Detect which cell encompasses the target text, then output its (x, y) center coordinate. 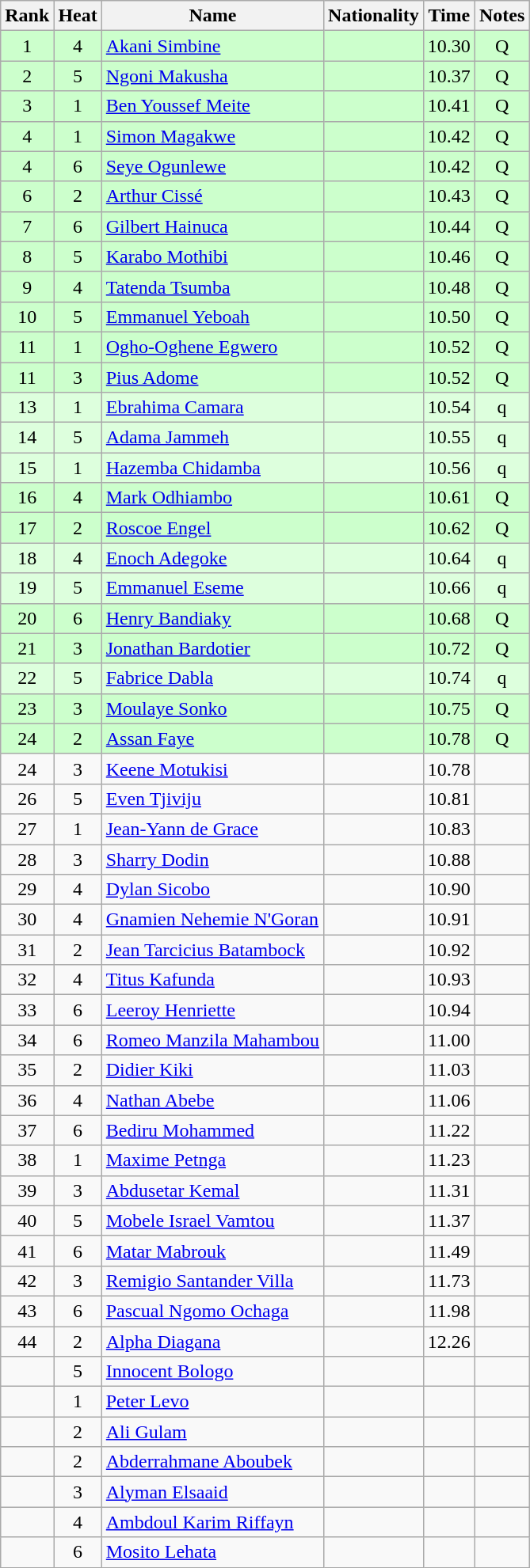
10 (27, 317)
11.22 (448, 1130)
11.98 (448, 1311)
11.49 (448, 1251)
Alpha Diagana (212, 1342)
43 (27, 1311)
10.94 (448, 1010)
Emmanuel Yeboah (212, 317)
Leeroy Henriette (212, 1010)
16 (27, 498)
Jonathan Bardotier (212, 648)
10.37 (448, 76)
Name (212, 16)
10.75 (448, 708)
39 (27, 1190)
33 (27, 1010)
11.73 (448, 1281)
10.55 (448, 438)
Roscoe Engel (212, 528)
10.54 (448, 408)
Even Tjiviju (212, 799)
29 (27, 890)
44 (27, 1342)
Romeo Manzila Mahambou (212, 1040)
9 (27, 287)
Bediru Mohammed (212, 1130)
31 (27, 950)
10.41 (448, 106)
37 (27, 1130)
22 (27, 678)
23 (27, 708)
7 (27, 226)
Seye Ogunlewe (212, 166)
11.23 (448, 1160)
Simon Magakwe (212, 136)
Pascual Ngomo Ochaga (212, 1311)
Emmanuel Eseme (212, 588)
Peter Levo (212, 1402)
Assan Faye (212, 738)
10.64 (448, 558)
11.31 (448, 1190)
Henry Bandiaky (212, 618)
10.91 (448, 920)
Tatenda Tsumba (212, 287)
Ogho-Oghene Egwero (212, 347)
Adama Jammeh (212, 438)
26 (27, 799)
14 (27, 438)
10.66 (448, 588)
10.90 (448, 890)
Abderrahmane Aboubek (212, 1462)
Enoch Adegoke (212, 558)
32 (27, 980)
18 (27, 558)
Mark Odhiambo (212, 498)
20 (27, 618)
10.48 (448, 287)
35 (27, 1070)
10.81 (448, 799)
Matar Mabrouk (212, 1251)
Sharry Dodin (212, 859)
40 (27, 1221)
Mobele Israel Vamtou (212, 1221)
Abdusetar Kemal (212, 1190)
Dylan Sicobo (212, 890)
Gnamien Nehemie N'Goran (212, 920)
10.50 (448, 317)
Maxime Petnga (212, 1160)
13 (27, 408)
Ngoni Makusha (212, 76)
Nationality (374, 16)
Karabo Mothibi (212, 256)
10.93 (448, 980)
Time (448, 16)
11.03 (448, 1070)
10.62 (448, 528)
Nathan Abebe (212, 1100)
Gilbert Hainuca (212, 226)
10.56 (448, 468)
Ebrahima Camara (212, 408)
Hazemba Chidamba (212, 468)
8 (27, 256)
Titus Kafunda (212, 980)
Jean-Yann de Grace (212, 829)
10.30 (448, 46)
27 (27, 829)
36 (27, 1100)
Arthur Cissé (212, 196)
Remigio Santander Villa (212, 1281)
10.74 (448, 678)
10.83 (448, 829)
Fabrice Dabla (212, 678)
11.06 (448, 1100)
Alyman Elsaaid (212, 1492)
10.46 (448, 256)
42 (27, 1281)
10.88 (448, 859)
Didier Kiki (212, 1070)
Innocent Bologo (212, 1372)
Ambdoul Karim Riffayn (212, 1522)
15 (27, 468)
38 (27, 1160)
21 (27, 648)
34 (27, 1040)
Mosito Lehata (212, 1552)
10.72 (448, 648)
10.92 (448, 950)
Jean Tarcicius Batambock (212, 950)
Ben Youssef Meite (212, 106)
Akani Simbine (212, 46)
10.44 (448, 226)
10.43 (448, 196)
17 (27, 528)
Keene Motukisi (212, 769)
28 (27, 859)
41 (27, 1251)
Ali Gulam (212, 1432)
Heat (78, 16)
10.61 (448, 498)
12.26 (448, 1342)
10.68 (448, 618)
Moulaye Sonko (212, 708)
Rank (27, 16)
Pius Adome (212, 378)
Notes (501, 16)
30 (27, 920)
19 (27, 588)
11.00 (448, 1040)
11.37 (448, 1221)
